Determine the [x, y] coordinate at the center of the cell enclosing the given text.  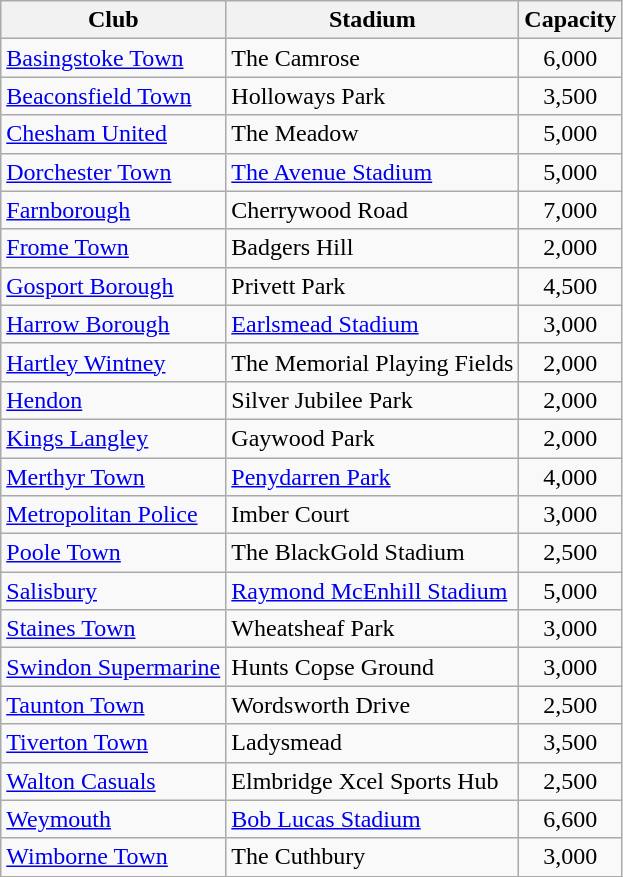
Harrow Borough [114, 324]
Hendon [114, 400]
Farnborough [114, 210]
The Camrose [372, 58]
Silver Jubilee Park [372, 400]
7,000 [570, 210]
Earlsmead Stadium [372, 324]
Walton Casuals [114, 781]
Salisbury [114, 591]
Chesham United [114, 134]
Metropolitan Police [114, 515]
4,000 [570, 477]
Staines Town [114, 629]
Swindon Supermarine [114, 667]
Tiverton Town [114, 743]
Gaywood Park [372, 438]
Badgers Hill [372, 248]
Frome Town [114, 248]
Stadium [372, 20]
The BlackGold Stadium [372, 553]
Privett Park [372, 286]
Raymond McEnhill Stadium [372, 591]
Imber Court [372, 515]
Weymouth [114, 819]
The Avenue Stadium [372, 172]
Wimborne Town [114, 857]
The Memorial Playing Fields [372, 362]
Capacity [570, 20]
Wordsworth Drive [372, 705]
4,500 [570, 286]
Club [114, 20]
Merthyr Town [114, 477]
Beaconsfield Town [114, 96]
Basingstoke Town [114, 58]
Bob Lucas Stadium [372, 819]
Hartley Wintney [114, 362]
Elmbridge Xcel Sports Hub [372, 781]
The Cuthbury [372, 857]
Cherrywood Road [372, 210]
Dorchester Town [114, 172]
Holloways Park [372, 96]
Taunton Town [114, 705]
Penydarren Park [372, 477]
6,000 [570, 58]
The Meadow [372, 134]
6,600 [570, 819]
Kings Langley [114, 438]
Poole Town [114, 553]
Gosport Borough [114, 286]
Wheatsheaf Park [372, 629]
Hunts Copse Ground [372, 667]
Ladysmead [372, 743]
